Determine the (X, Y) coordinate at the center of the cell enclosing the given text.  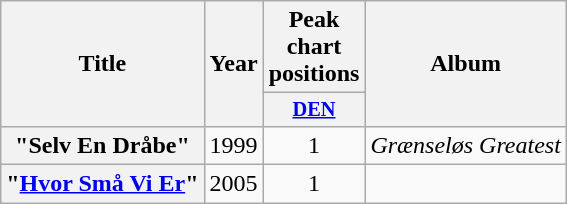
Year (234, 64)
"Selv En Dråbe" (102, 145)
Peak chart positions (314, 47)
Album (466, 64)
Grænseløs Greatest (466, 145)
2005 (234, 184)
1999 (234, 145)
Title (102, 64)
"Hvor Små Vi Er" (102, 184)
DEN (314, 110)
